Scan for the cell matching the given text and deliver its [x, y] coordinate at center. 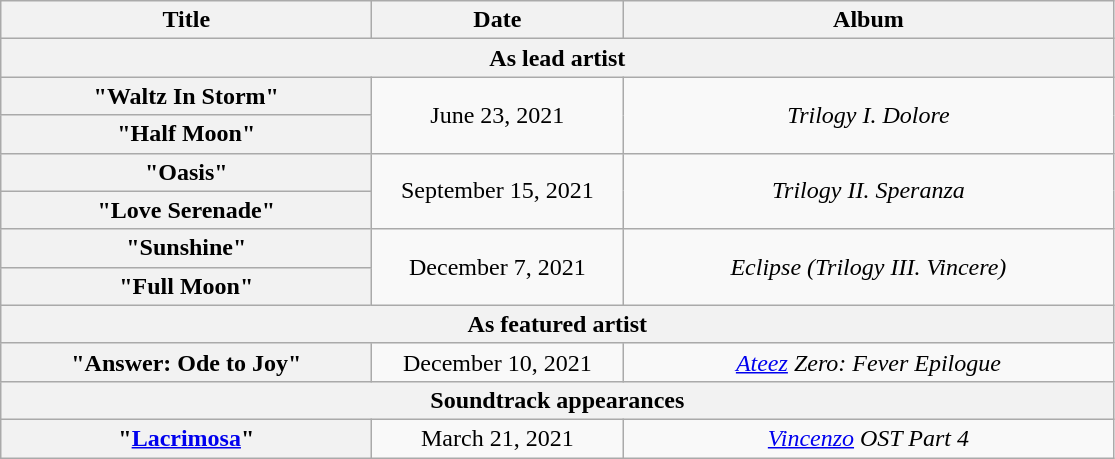
December 10, 2021 [498, 362]
As featured artist [558, 324]
"Sunshine" [186, 248]
Title [186, 20]
As lead artist [558, 58]
"Waltz In Storm" [186, 96]
"Oasis" [186, 172]
"Full Moon" [186, 286]
September 15, 2021 [498, 191]
Soundtrack appearances [558, 400]
"Answer: Ode to Joy" [186, 362]
Date [498, 20]
December 7, 2021 [498, 267]
Vincenzo OST Part 4 [868, 438]
June 23, 2021 [498, 115]
"Love Serenade" [186, 210]
Album [868, 20]
Eclipse (Trilogy III. Vincere) [868, 267]
"Lacrimosa" [186, 438]
March 21, 2021 [498, 438]
"Half Moon" [186, 134]
Ateez Zero: Fever Epilogue [868, 362]
Trilogy I. Dolore [868, 115]
Trilogy II. Speranza [868, 191]
